For the text-containing cell, return its midpoint in [x, y] coordinate format. 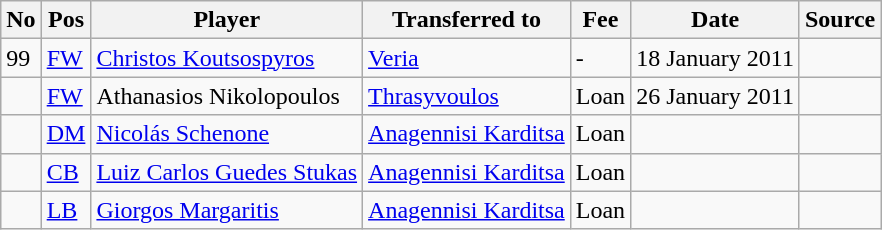
Transferred to [467, 20]
99 [21, 58]
- [600, 58]
CB [66, 172]
Giorgos Margaritis [227, 210]
Nicolás Schenone [227, 134]
Athanasios Nikolopoulos [227, 96]
Luiz Carlos Guedes Stukas [227, 172]
No [21, 20]
Christos Koutsospyros [227, 58]
Source [840, 20]
Player [227, 20]
26 January 2011 [716, 96]
Pos [66, 20]
Date [716, 20]
DM [66, 134]
Thrasyvoulos [467, 96]
18 January 2011 [716, 58]
Veria [467, 58]
LB [66, 210]
Fee [600, 20]
